Determine the (X, Y) coordinate at the center of the cell enclosing the given text.  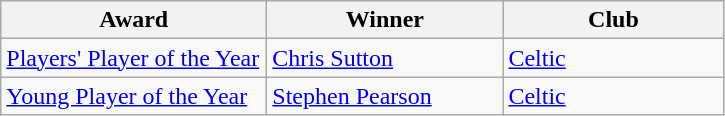
Club (614, 20)
Chris Sutton (385, 58)
Young Player of the Year (134, 96)
Award (134, 20)
Players' Player of the Year (134, 58)
Stephen Pearson (385, 96)
Winner (385, 20)
